Determine the (X, Y) coordinate at the center of the cell enclosing the given text.  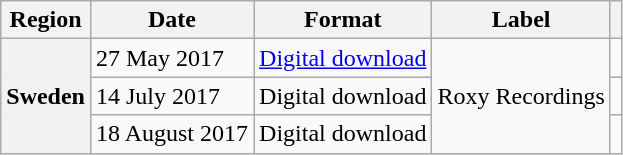
27 May 2017 (172, 58)
Format (343, 20)
Date (172, 20)
Label (521, 20)
Sweden (46, 96)
18 August 2017 (172, 134)
Roxy Recordings (521, 96)
Region (46, 20)
14 July 2017 (172, 96)
